Determine the [x, y] coordinate at the center of the cell enclosing the given text.  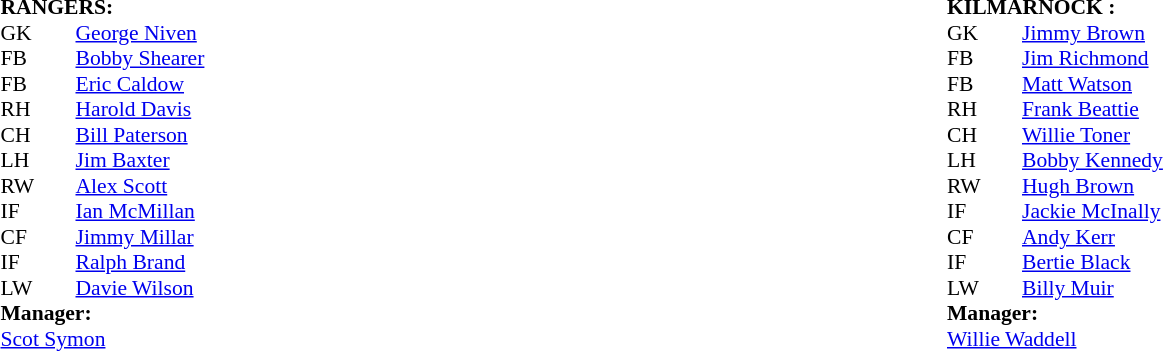
Eric Caldow [140, 84]
Bertie Black [1092, 263]
Andy Kerr [1092, 237]
Billy Muir [1092, 288]
Bill Paterson [140, 135]
Alex Scott [140, 186]
Bobby Kennedy [1092, 161]
Ralph Brand [140, 263]
Davie Wilson [140, 288]
Jim Baxter [140, 161]
Hugh Brown [1092, 186]
Jimmy Brown [1092, 33]
Frank Beattie [1092, 109]
Jimmy Millar [140, 237]
Jackie McInally [1092, 211]
Ian McMillan [140, 211]
Jim Richmond [1092, 59]
Harold Davis [140, 109]
Willie Toner [1092, 135]
Matt Watson [1092, 84]
Bobby Shearer [140, 59]
George Niven [140, 33]
